Search for the cell housing the specified text and yield its (x, y) center coordinate. 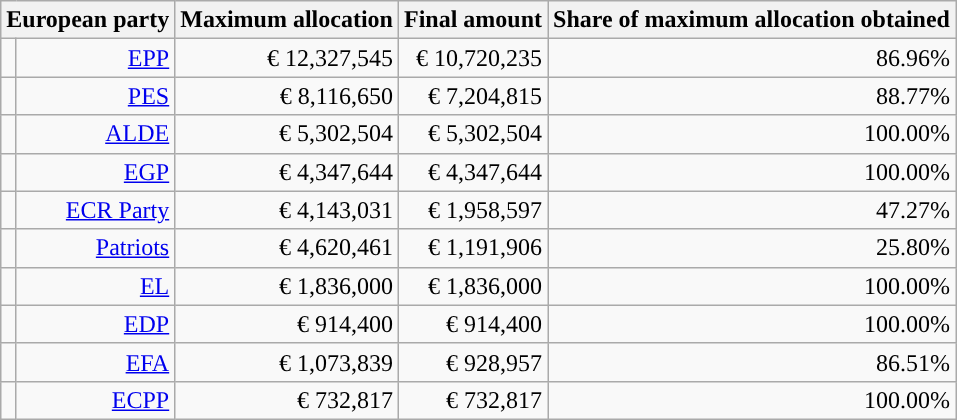
88.77% (752, 96)
EGP (96, 172)
ALDE (96, 134)
€ 12,327,545 (287, 58)
€ 8,116,650 (287, 96)
€ 1,191,906 (472, 248)
€ 4,620,461 (287, 248)
Share of maximum allocation obtained (752, 20)
86.96% (752, 58)
Patriots (96, 248)
Final amount (472, 20)
47.27% (752, 210)
EFA (96, 362)
€ 4,143,031 (287, 210)
€ 7,204,815 (472, 96)
€ 928,957 (472, 362)
EL (96, 286)
ECPP (96, 400)
Maximum allocation (287, 20)
25.80% (752, 248)
€ 1,073,839 (287, 362)
€ 10,720,235 (472, 58)
€ 1,958,597 (472, 210)
EDP (96, 324)
EPP (96, 58)
European party (88, 20)
PES (96, 96)
ECR Party (96, 210)
86.51% (752, 362)
